Search for the cell housing the specified text and yield its [X, Y] center coordinate. 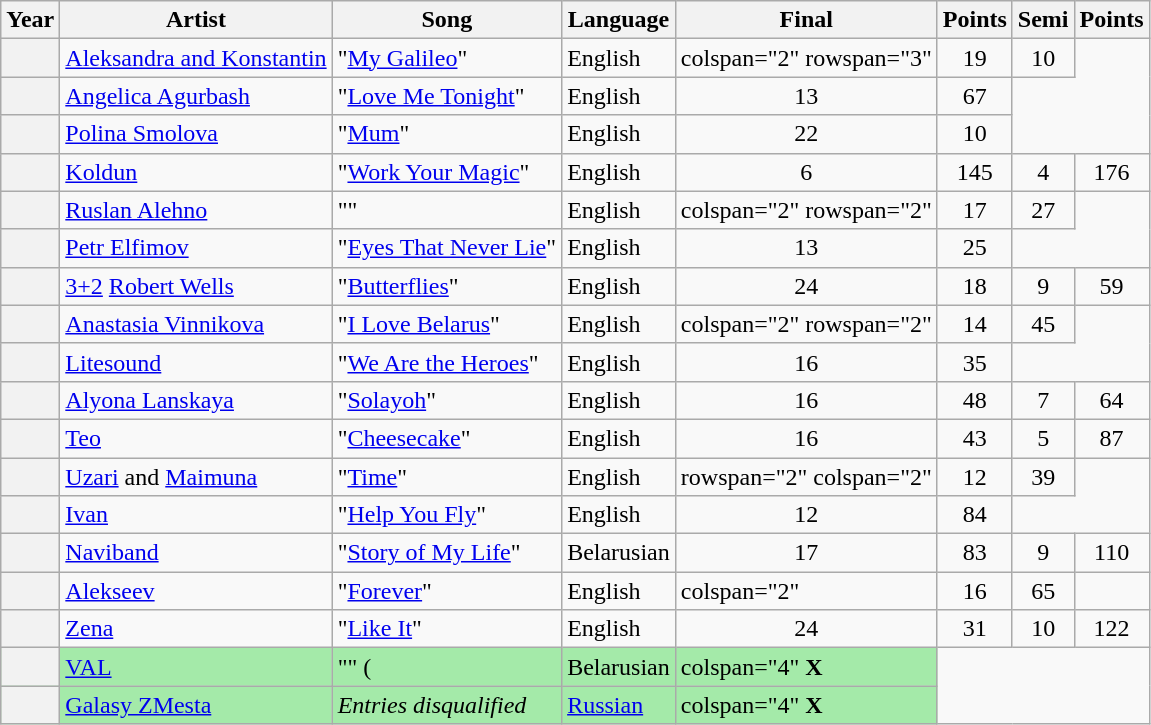
3+2 Robert Wells [196, 286]
27 [1043, 210]
Ivan [196, 515]
Song [446, 20]
18 [974, 286]
Uzari and Maimuna [196, 477]
"Butterflies" [446, 286]
"Like It" [446, 629]
Polina Smolova [196, 134]
VAL [196, 667]
Zena [196, 629]
67 [974, 96]
Litesound [196, 362]
35 [974, 362]
110 [1112, 553]
Language [619, 20]
19 [974, 58]
Entries disqualified [446, 705]
Ruslan Alehno [196, 210]
45 [1043, 324]
"Eyes That Never Lie" [446, 248]
"" [446, 210]
65 [1043, 591]
6 [806, 172]
145 [974, 172]
"Cheesecake" [446, 438]
Year [30, 20]
48 [974, 400]
"Work Your Magic" [446, 172]
"My Galileo" [446, 58]
84 [974, 515]
14 [974, 324]
"Solayoh" [446, 400]
4 [1043, 172]
"Forever" [446, 591]
64 [1112, 400]
5 [1043, 438]
43 [974, 438]
7 [1043, 400]
83 [974, 553]
Petr Elfimov [196, 248]
87 [1112, 438]
"" ( [446, 667]
"We Are the Heroes" [446, 362]
31 [974, 629]
colspan="2" rowspan="3" [806, 58]
Galasy ZMesta [196, 705]
Koldun [196, 172]
Angelica Agurbash [196, 96]
Anastasia Vinnikova [196, 324]
Teo [196, 438]
176 [1112, 172]
122 [1112, 629]
Naviband [196, 553]
"Story of My Life" [446, 553]
"Time" [446, 477]
Russian [619, 705]
Alyona Lanskaya [196, 400]
colspan="2" [806, 591]
25 [974, 248]
rowspan="2" colspan="2" [806, 477]
22 [806, 134]
Semi [1043, 20]
"Help You Fly" [446, 515]
"Love Me Tonight" [446, 96]
"I Love Belarus" [446, 324]
59 [1112, 286]
Aleksandra and Konstantin [196, 58]
Alekseev [196, 591]
Artist [196, 20]
Final [806, 20]
"Mum" [446, 134]
39 [1043, 477]
